Extract the [X, Y] coordinate from the center of the cell holding the provided text.  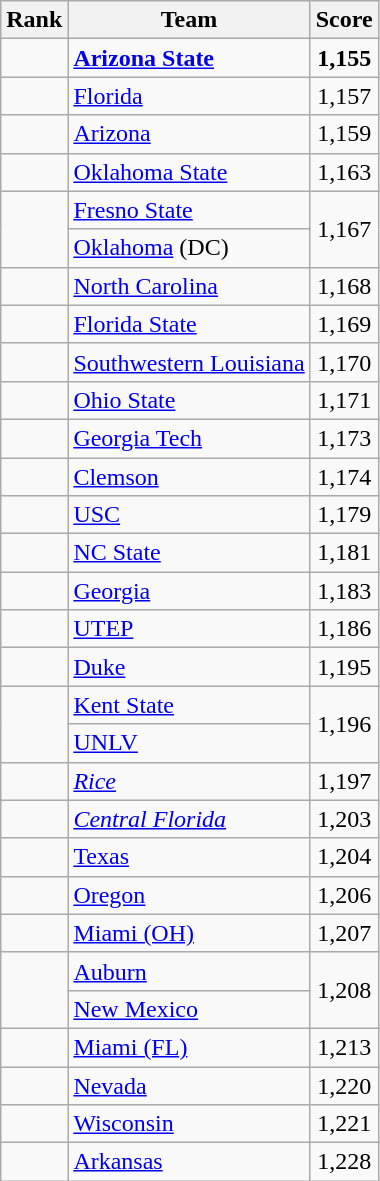
NC State [189, 553]
Texas [189, 857]
1,196 [344, 724]
Florida State [189, 324]
North Carolina [189, 286]
Central Florida [189, 819]
UTEP [189, 629]
1,171 [344, 400]
Arkansas [189, 1162]
1,221 [344, 1124]
Wisconsin [189, 1124]
1,163 [344, 172]
1,183 [344, 591]
1,170 [344, 362]
1,168 [344, 286]
1,155 [344, 58]
Georgia [189, 591]
1,203 [344, 819]
Florida [189, 96]
1,174 [344, 477]
1,173 [344, 438]
Score [344, 20]
1,179 [344, 515]
1,195 [344, 667]
Miami (FL) [189, 1047]
1,169 [344, 324]
1,186 [344, 629]
Rank [34, 20]
Clemson [189, 477]
1,159 [344, 134]
Southwestern Louisiana [189, 362]
New Mexico [189, 1009]
Arizona State [189, 58]
1,204 [344, 857]
Auburn [189, 971]
Ohio State [189, 400]
Nevada [189, 1085]
1,207 [344, 933]
Miami (OH) [189, 933]
1,213 [344, 1047]
1,220 [344, 1085]
Oregon [189, 895]
Duke [189, 667]
Rice [189, 781]
1,167 [344, 229]
Fresno State [189, 210]
Arizona [189, 134]
1,197 [344, 781]
1,208 [344, 990]
Kent State [189, 705]
USC [189, 515]
Oklahoma (DC) [189, 248]
Oklahoma State [189, 172]
1,228 [344, 1162]
Georgia Tech [189, 438]
Team [189, 20]
UNLV [189, 743]
1,181 [344, 553]
1,157 [344, 96]
1,206 [344, 895]
